Find where the given text appears and provide that cell's center as (x, y) coordinate. 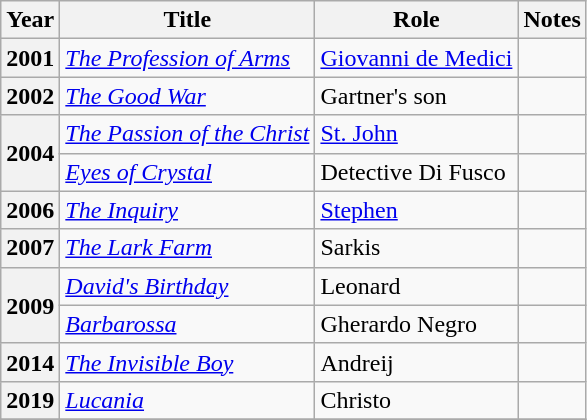
Role (416, 20)
Notes (552, 20)
2002 (30, 96)
The Profession of Arms (188, 58)
Sarkis (416, 248)
Christo (416, 400)
Stephen (416, 210)
2006 (30, 210)
Lucania (188, 400)
Andreij (416, 362)
2007 (30, 248)
The Passion of the Christ (188, 134)
2001 (30, 58)
Detective Di Fusco (416, 172)
Barbarossa (188, 324)
Giovanni de Medici (416, 58)
Leonard (416, 286)
The Lark Farm (188, 248)
The Invisible Boy (188, 362)
Gherardo Negro (416, 324)
2009 (30, 305)
2004 (30, 153)
St. John (416, 134)
Eyes of Crystal (188, 172)
2019 (30, 400)
Title (188, 20)
The Good War (188, 96)
Gartner's son (416, 96)
Year (30, 20)
David's Birthday (188, 286)
The Inquiry (188, 210)
2014 (30, 362)
